Return the [X, Y] coordinate for the center point of the cell that contains the specified text.  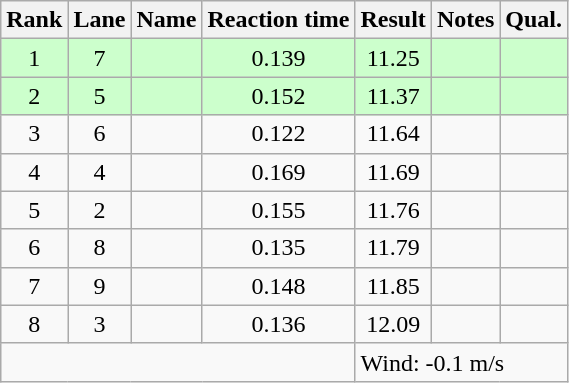
11.69 [393, 172]
0.136 [278, 324]
0.155 [278, 210]
Result [393, 20]
Wind: -0.1 m/s [462, 362]
0.139 [278, 58]
0.152 [278, 96]
Reaction time [278, 20]
12.09 [393, 324]
Name [166, 20]
11.25 [393, 58]
1 [34, 58]
9 [100, 286]
0.148 [278, 286]
Qual. [534, 20]
0.122 [278, 134]
0.169 [278, 172]
11.79 [393, 248]
Lane [100, 20]
Notes [465, 20]
11.76 [393, 210]
Rank [34, 20]
11.37 [393, 96]
11.85 [393, 286]
11.64 [393, 134]
0.135 [278, 248]
